Identify which cell holds the provided text, then report its [X, Y] central coordinate. 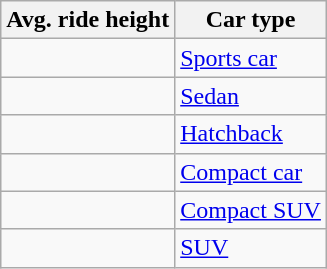
Sedan [251, 96]
SUV [251, 248]
Hatchback [251, 134]
Compact car [251, 172]
Car type [251, 20]
Compact SUV [251, 210]
Avg. ride height [88, 20]
Sports car [251, 58]
